Scan for the cell matching the given text and deliver its (x, y) coordinate at center. 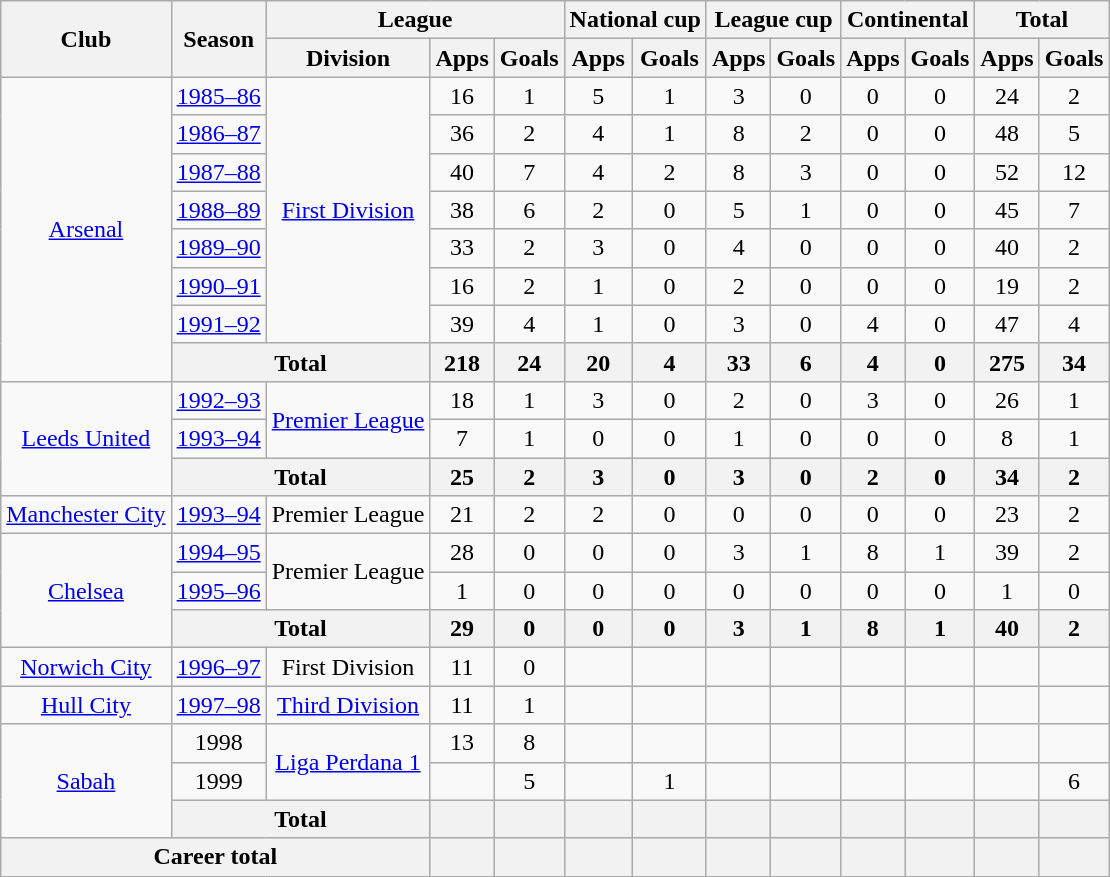
Season (218, 39)
1986–87 (218, 134)
36 (462, 134)
League (415, 20)
1998 (218, 743)
45 (1007, 210)
26 (1007, 400)
47 (1007, 324)
Continental (908, 20)
Norwich City (86, 667)
19 (1007, 286)
29 (462, 629)
1987–88 (218, 172)
38 (462, 210)
Manchester City (86, 515)
18 (462, 400)
Sabah (86, 781)
Hull City (86, 705)
1996–97 (218, 667)
12 (1074, 172)
Arsenal (86, 229)
23 (1007, 515)
1999 (218, 781)
48 (1007, 134)
275 (1007, 362)
1992–93 (218, 400)
Club (86, 39)
1985–86 (218, 96)
1989–90 (218, 248)
1994–95 (218, 553)
1997–98 (218, 705)
28 (462, 553)
13 (462, 743)
25 (462, 477)
218 (462, 362)
National cup (635, 20)
21 (462, 515)
Division (348, 58)
League cup (773, 20)
20 (598, 362)
Liga Perdana 1 (348, 762)
1990–91 (218, 286)
1995–96 (218, 591)
1988–89 (218, 210)
Leeds United (86, 438)
Career total (216, 857)
Third Division (348, 705)
Chelsea (86, 591)
1991–92 (218, 324)
52 (1007, 172)
